Find where the given text appears and provide that cell's center as [x, y] coordinate. 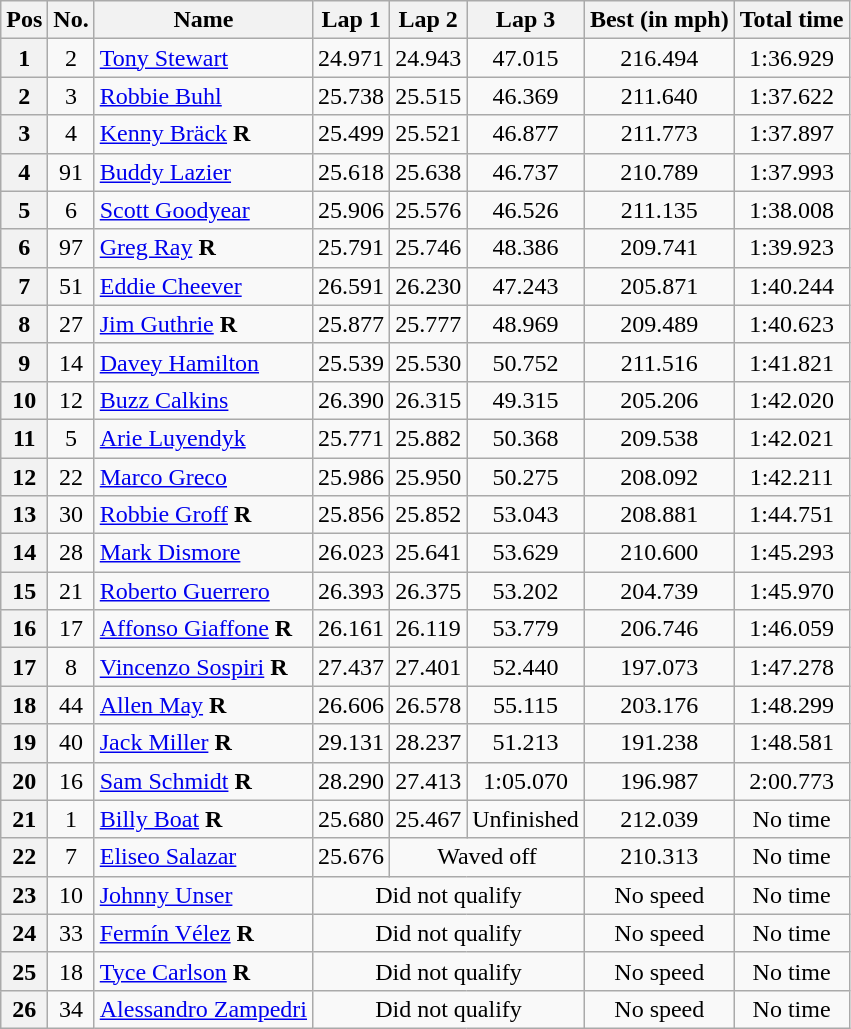
15 [24, 591]
25.539 [352, 362]
206.746 [659, 629]
1:42.211 [792, 477]
1:47.278 [792, 667]
46.737 [526, 172]
210.600 [659, 553]
Fermín Vélez R [203, 933]
24.971 [352, 58]
27 [71, 324]
46.526 [526, 210]
26.375 [428, 591]
51.213 [526, 743]
25.641 [428, 553]
25.530 [428, 362]
1:40.244 [792, 286]
26.119 [428, 629]
211.135 [659, 210]
216.494 [659, 58]
40 [71, 743]
53.202 [526, 591]
Eliseo Salazar [203, 857]
212.039 [659, 819]
Tony Stewart [203, 58]
Johnny Unser [203, 895]
Total time [792, 20]
Allen May R [203, 705]
25.576 [428, 210]
25.856 [352, 515]
26 [24, 1009]
209.489 [659, 324]
25.882 [428, 438]
26.591 [352, 286]
46.369 [526, 96]
197.073 [659, 667]
25.521 [428, 134]
Lap 2 [428, 20]
Mark Dismore [203, 553]
211.640 [659, 96]
19 [24, 743]
25.515 [428, 96]
26.390 [352, 400]
1:37.622 [792, 96]
Marco Greco [203, 477]
203.176 [659, 705]
1:48.299 [792, 705]
13 [24, 515]
205.206 [659, 400]
Kenny Bräck R [203, 134]
53.043 [526, 515]
Best (in mph) [659, 20]
25.877 [352, 324]
25.950 [428, 477]
Buzz Calkins [203, 400]
26.230 [428, 286]
1:44.751 [792, 515]
Affonso Giaffone R [203, 629]
53.629 [526, 553]
1:38.008 [792, 210]
191.238 [659, 743]
1:39.923 [792, 248]
Waved off [488, 857]
1:40.623 [792, 324]
1:42.021 [792, 438]
26.023 [352, 553]
1:45.970 [792, 591]
49.315 [526, 400]
210.789 [659, 172]
25.499 [352, 134]
47.243 [526, 286]
208.092 [659, 477]
Buddy Lazier [203, 172]
1:42.020 [792, 400]
Alessandro Zampedri [203, 1009]
24.943 [428, 58]
Arie Luyendyk [203, 438]
Greg Ray R [203, 248]
50.275 [526, 477]
2:00.773 [792, 781]
25.906 [352, 210]
1:41.821 [792, 362]
1:36.929 [792, 58]
27.437 [352, 667]
23 [24, 895]
48.969 [526, 324]
204.739 [659, 591]
52.440 [526, 667]
9 [24, 362]
25.777 [428, 324]
1:45.293 [792, 553]
25.638 [428, 172]
28 [71, 553]
205.871 [659, 286]
53.779 [526, 629]
50.368 [526, 438]
26.578 [428, 705]
1:37.993 [792, 172]
26.161 [352, 629]
209.538 [659, 438]
Unfinished [526, 819]
Jack Miller R [203, 743]
25.738 [352, 96]
196.987 [659, 781]
25 [24, 971]
1:37.897 [792, 134]
51 [71, 286]
Jim Guthrie R [203, 324]
Lap 1 [352, 20]
Pos [24, 20]
20 [24, 781]
211.516 [659, 362]
Name [203, 20]
47.015 [526, 58]
Roberto Guerrero [203, 591]
97 [71, 248]
26.315 [428, 400]
25.852 [428, 515]
25.618 [352, 172]
209.741 [659, 248]
91 [71, 172]
48.386 [526, 248]
210.313 [659, 857]
No. [71, 20]
44 [71, 705]
29.131 [352, 743]
211.773 [659, 134]
Sam Schmidt R [203, 781]
Vincenzo Sospiri R [203, 667]
Robbie Buhl [203, 96]
208.881 [659, 515]
46.877 [526, 134]
25.791 [352, 248]
25.680 [352, 819]
26.606 [352, 705]
28.290 [352, 781]
27.413 [428, 781]
Scott Goodyear [203, 210]
Eddie Cheever [203, 286]
33 [71, 933]
Lap 3 [526, 20]
Billy Boat R [203, 819]
25.771 [352, 438]
1:48.581 [792, 743]
25.986 [352, 477]
30 [71, 515]
26.393 [352, 591]
55.115 [526, 705]
11 [24, 438]
Davey Hamilton [203, 362]
34 [71, 1009]
25.746 [428, 248]
27.401 [428, 667]
25.467 [428, 819]
24 [24, 933]
1:05.070 [526, 781]
25.676 [352, 857]
Tyce Carlson R [203, 971]
1:46.059 [792, 629]
Robbie Groff R [203, 515]
28.237 [428, 743]
50.752 [526, 362]
